Provide the [X, Y] coordinate of the cell's center where the given text is located.  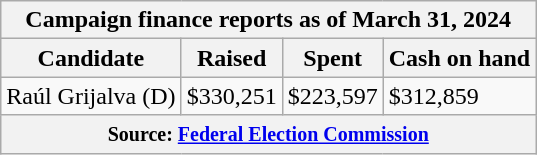
Raised [232, 58]
$223,597 [332, 96]
Spent [332, 58]
Cash on hand [459, 58]
Campaign finance reports as of March 31, 2024 [268, 20]
Raúl Grijalva (D) [91, 96]
$330,251 [232, 96]
Source: Federal Election Commission [268, 134]
Candidate [91, 58]
$312,859 [459, 96]
